Search for the cell housing the specified text and yield its (X, Y) center coordinate. 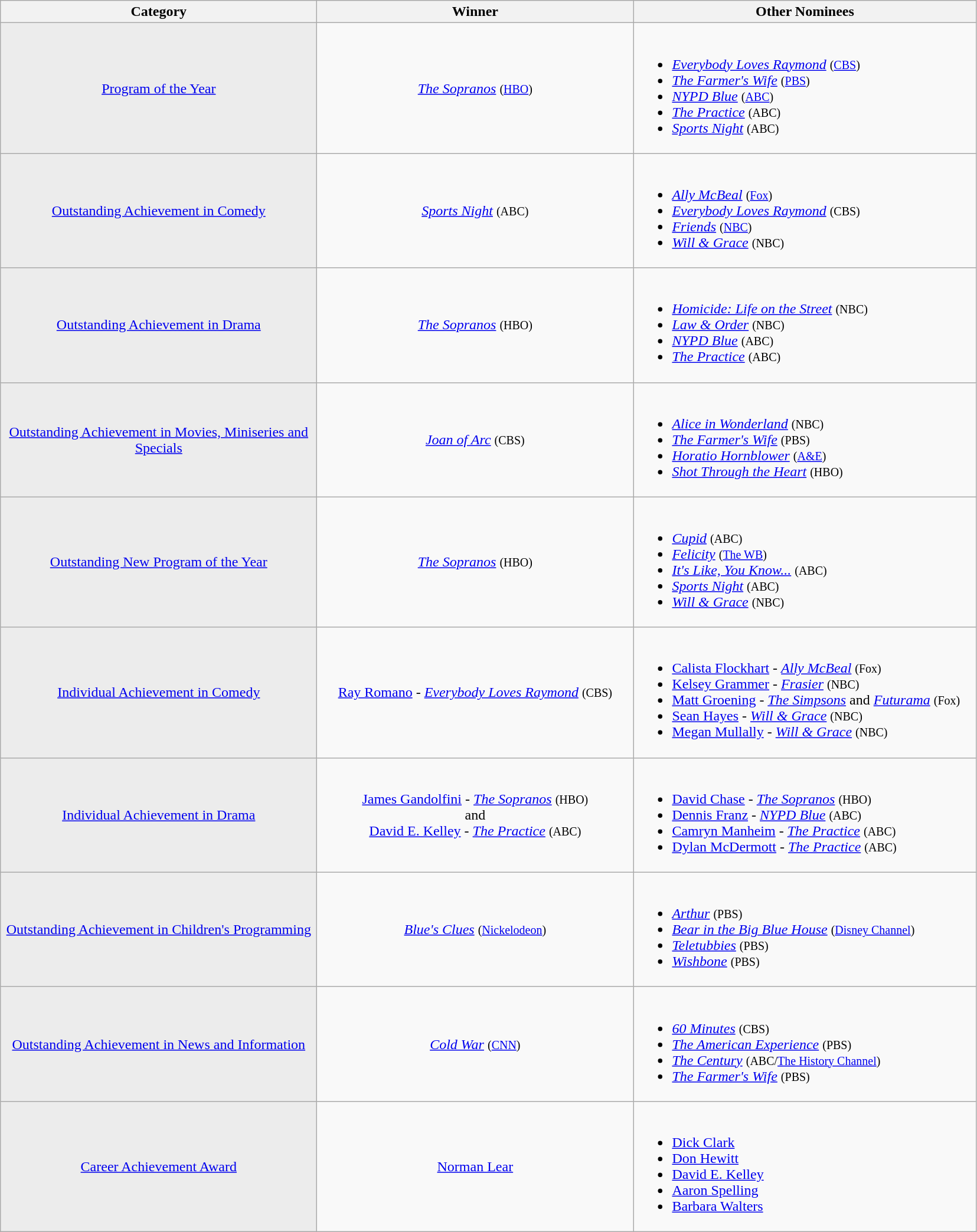
Outstanding Achievement in Drama (159, 325)
Career Achievement Award (159, 1166)
Program of the Year (159, 89)
60 Minutes (CBS)The American Experience (PBS)The Century (ABC/The History Channel)The Farmer's Wife (PBS) (805, 1044)
David Chase - The Sopranos (HBO)Dennis Franz - NYPD Blue (ABC)Camryn Manheim - The Practice (ABC)Dylan McDermott - The Practice (ABC) (805, 815)
Outstanding Achievement in News and Information (159, 1044)
Alice in Wonderland (NBC)The Farmer's Wife (PBS)Horatio Hornblower (A&E)Shot Through the Heart (HBO) (805, 440)
Winner (475, 12)
Homicide: Life on the Street (NBC)Law & Order (NBC)NYPD Blue (ABC)The Practice (ABC) (805, 325)
James Gandolfini - The Sopranos (HBO)andDavid E. Kelley - The Practice (ABC) (475, 815)
Dick ClarkDon HewittDavid E. KelleyAaron SpellingBarbara Walters (805, 1166)
Arthur (PBS)Bear in the Big Blue House (Disney Channel)Teletubbies (PBS)Wishbone (PBS) (805, 929)
Ray Romano - Everybody Loves Raymond (CBS) (475, 693)
Cold War (CNN) (475, 1044)
Outstanding New Program of the Year (159, 562)
Everybody Loves Raymond (CBS)The Farmer's Wife (PBS)NYPD Blue (ABC)The Practice (ABC)Sports Night (ABC) (805, 89)
Joan of Arc (CBS) (475, 440)
Outstanding Achievement in Movies, Miniseries and Specials (159, 440)
Individual Achievement in Drama (159, 815)
Sports Night (ABC) (475, 211)
Outstanding Achievement in Comedy (159, 211)
Blue's Clues (Nickelodeon) (475, 929)
Other Nominees (805, 12)
Individual Achievement in Comedy (159, 693)
Outstanding Achievement in Children's Programming (159, 929)
Category (159, 12)
Ally McBeal (Fox)Everybody Loves Raymond (CBS)Friends (NBC)Will & Grace (NBC) (805, 211)
Cupid (ABC)Felicity (The WB)It's Like, You Know... (ABC)Sports Night (ABC)Will & Grace (NBC) (805, 562)
Norman Lear (475, 1166)
